Output the (x, y) coordinate of the center of the cell containing the given text.  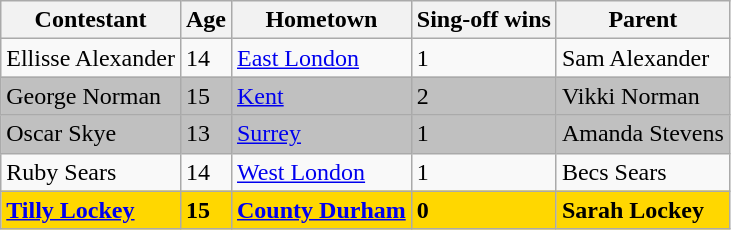
Sing-off wins (484, 20)
Vikki Norman (642, 96)
West London (321, 172)
2 (484, 96)
Tilly Lockey (91, 210)
East London (321, 58)
Becs Sears (642, 172)
Sarah Lockey (642, 210)
Parent (642, 20)
County Durham (321, 210)
Ellisse Alexander (91, 58)
Surrey (321, 134)
George Norman (91, 96)
Oscar Skye (91, 134)
Amanda Stevens (642, 134)
0 (484, 210)
Contestant (91, 20)
Hometown (321, 20)
Ruby Sears (91, 172)
Age (206, 20)
Kent (321, 96)
13 (206, 134)
Sam Alexander (642, 58)
